Scan for the cell matching the given text and deliver its (x, y) coordinate at center. 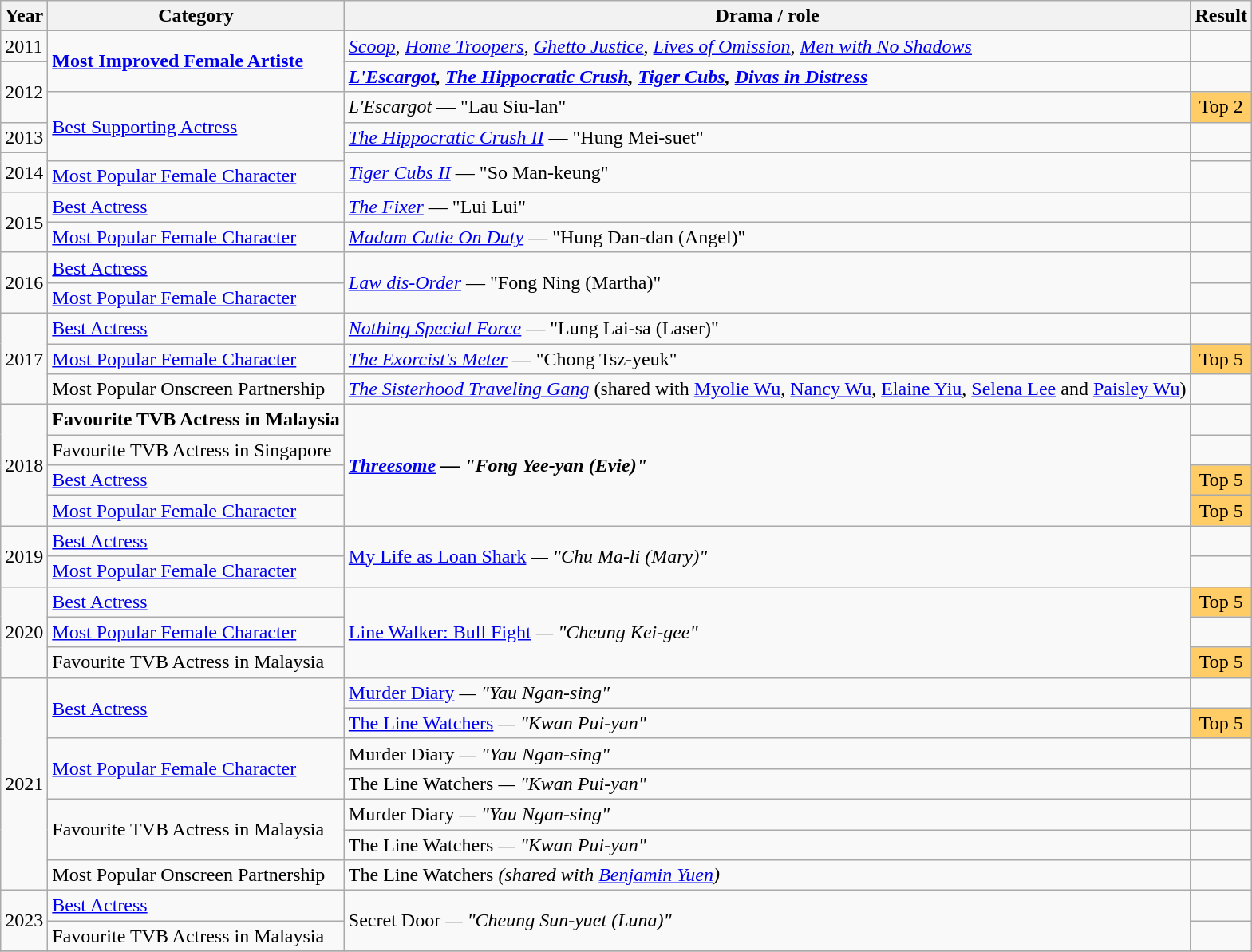
2017 (24, 358)
2021 (24, 784)
My Life as Loan Shark — "Chu Ma-li (Mary)" (768, 556)
2015 (24, 222)
Scoop, Home Troopers, Ghetto Justice, Lives of Omission, Men with No Shadows (768, 46)
Tiger Cubs II — "So Man-keung" (768, 172)
Favourite TVB Actress in Singapore (196, 450)
2011 (24, 46)
2018 (24, 465)
Category (196, 16)
The Exorcist's Meter — "Chong Tsz-yeuk" (768, 358)
2019 (24, 556)
Most Improved Female Artiste (196, 61)
2013 (24, 137)
Law dis-Order — "Fong Ning (Martha)" (768, 282)
The Line Watchers (shared with Benjamin Yuen) (768, 875)
2020 (24, 632)
2023 (24, 921)
Threesome — "Fong Yee-yan (Evie)" (768, 465)
Result (1221, 16)
2016 (24, 282)
Nothing Special Force — "Lung Lai-sa (Laser)" (768, 328)
The Fixer — "Lui Lui" (768, 207)
L'Escargot — "Lau Siu-lan" (768, 107)
2014 (24, 172)
Year (24, 16)
L'Escargot, The Hippocratic Crush, Tiger Cubs, Divas in Distress (768, 77)
The Hippocratic Crush II — "Hung Mei-suet" (768, 137)
Secret Door — "Cheung Sun-yuet (Luna)" (768, 921)
Madam Cutie On Duty — "Hung Dan-dan (Angel)" (768, 237)
Line Walker: Bull Fight — "Cheung Kei-gee" (768, 632)
2012 (24, 92)
Drama / role (768, 16)
The Sisterhood Traveling Gang (shared with Myolie Wu, Nancy Wu, Elaine Yiu, Selena Lee and Paisley Wu) (768, 389)
Top 2 (1221, 107)
Best Supporting Actress (196, 126)
